Locate the cell with the specified text and output its (X, Y) center coordinate. 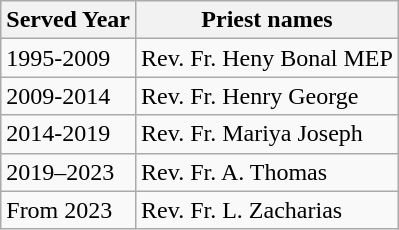
2019–2023 (68, 172)
1995-2009 (68, 58)
Rev. Fr. Heny Bonal MEP (268, 58)
Rev. Fr. Mariya Joseph (268, 134)
Priest names (268, 20)
2014-2019 (68, 134)
Served Year (68, 20)
2009-2014 (68, 96)
Rev. Fr. Henry George (268, 96)
Rev. Fr. L. Zacharias (268, 210)
Rev. Fr. A. Thomas (268, 172)
From 2023 (68, 210)
